Locate the cell with the specified text and output its (x, y) center coordinate. 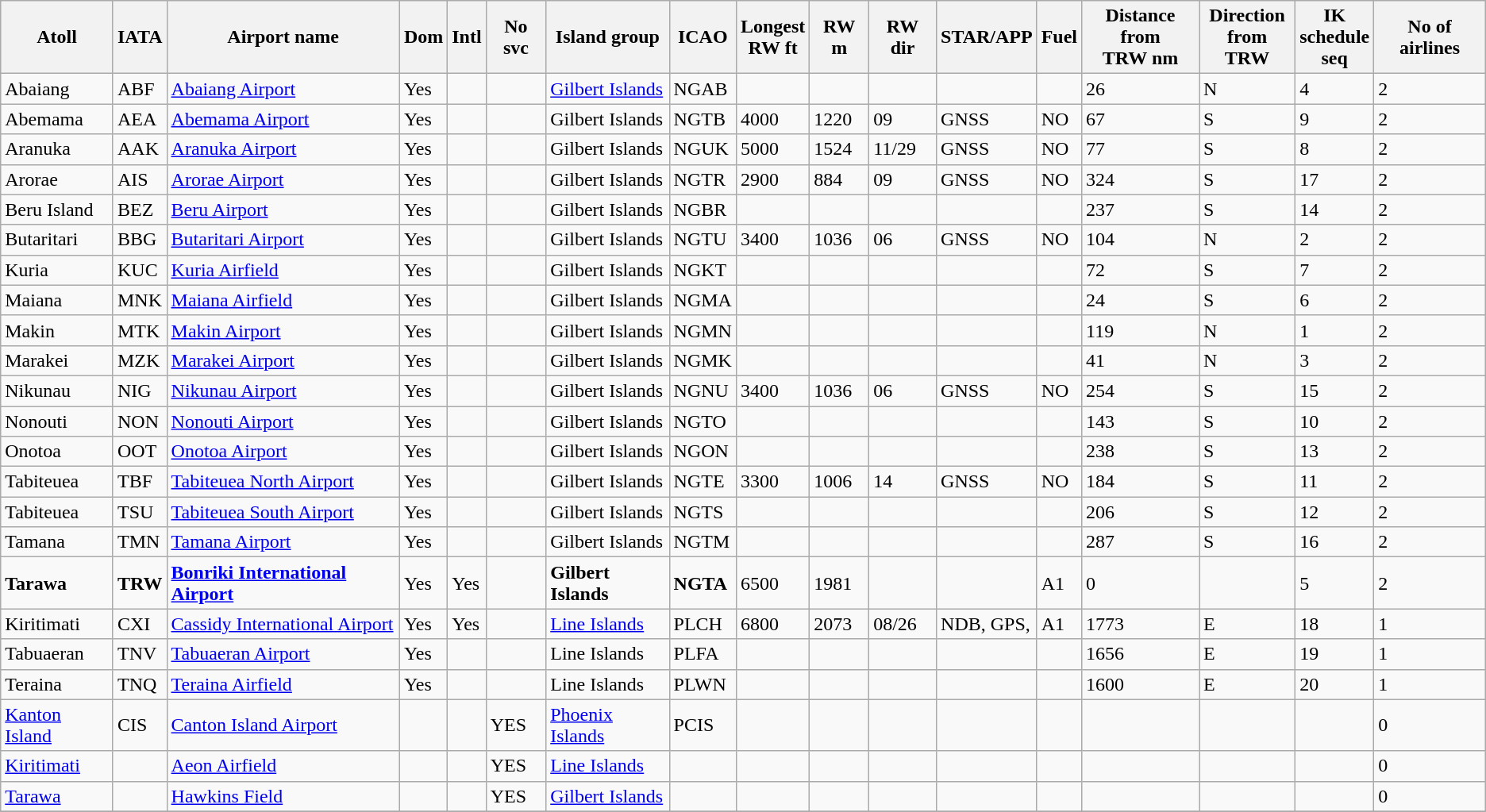
Kuria (57, 270)
Abemama (57, 119)
254 (1141, 391)
NGTS (703, 512)
CIS (140, 725)
Abaiang Airport (283, 89)
4 (1335, 89)
Distance fromTRW nm (1141, 37)
238 (1141, 452)
67 (1141, 119)
884 (840, 179)
Makin (57, 330)
NGTE (703, 482)
Tabiteuea North Airport (283, 482)
Aranuka (57, 149)
BBG (140, 240)
OOT (140, 452)
Tabuaeran Airport (283, 654)
NGMK (703, 360)
Hawkins Field (283, 796)
NIG (140, 391)
16 (1335, 542)
08/26 (903, 624)
Beru Island (57, 210)
PLCH (703, 624)
PCIS (703, 725)
20 (1335, 684)
Tamana Airport (283, 542)
Kanton Island (57, 725)
NGTU (703, 240)
Onotoa (57, 452)
CXI (140, 624)
1006 (840, 482)
TSU (140, 512)
Fuel (1059, 37)
5000 (772, 149)
2073 (840, 624)
Maiana Airfield (283, 300)
NGKT (703, 270)
15 (1335, 391)
13 (1335, 452)
6800 (772, 624)
No of airlines (1430, 37)
TRW (140, 583)
287 (1141, 542)
NON (140, 421)
Canton Island Airport (283, 725)
AAK (140, 149)
1220 (840, 119)
Airport name (283, 37)
AIS (140, 179)
LongestRW ft (772, 37)
Tabuaeran (57, 654)
41 (1141, 360)
Kuria Airfield (283, 270)
NGUK (703, 149)
ABF (140, 89)
Aranuka Airport (283, 149)
TNV (140, 654)
Makin Airport (283, 330)
MTK (140, 330)
184 (1141, 482)
1981 (840, 583)
PLWN (703, 684)
2900 (772, 179)
119 (1141, 330)
RW dir (903, 37)
Marakei (57, 360)
8 (1335, 149)
Atoll (57, 37)
Arorae Airport (283, 179)
1600 (1141, 684)
PLFA (703, 654)
72 (1141, 270)
Butaritari (57, 240)
9 (1335, 119)
24 (1141, 300)
237 (1141, 210)
18 (1335, 624)
Butaritari Airport (283, 240)
7 (1335, 270)
Abemama Airport (283, 119)
Teraina Airfield (283, 684)
NGNU (703, 391)
Phoenix Islands (608, 725)
BEZ (140, 210)
Maiana (57, 300)
Nikunau Airport (283, 391)
19 (1335, 654)
1656 (1141, 654)
5 (1335, 583)
26 (1141, 89)
10 (1335, 421)
IATA (140, 37)
TNQ (140, 684)
17 (1335, 179)
11/29 (903, 149)
324 (1141, 179)
MZK (140, 360)
ICAO (703, 37)
NGAB (703, 89)
Island group (608, 37)
Cassidy International Airport (283, 624)
NGTM (703, 542)
Marakei Airport (283, 360)
6 (1335, 300)
3300 (772, 482)
NGMA (703, 300)
AEA (140, 119)
1524 (840, 149)
KUC (140, 270)
Teraina (57, 684)
Tamana (57, 542)
Onotoa Airport (283, 452)
Intl (467, 37)
Dom (423, 37)
104 (1141, 240)
Directionfrom TRW (1248, 37)
143 (1141, 421)
12 (1335, 512)
NGBR (703, 210)
Nonouti Airport (283, 421)
RW m (840, 37)
Bonriki International Airport (283, 583)
6500 (772, 583)
77 (1141, 149)
Nikunau (57, 391)
Nonouti (57, 421)
206 (1141, 512)
11 (1335, 482)
IKscheduleseq (1335, 37)
NGON (703, 452)
Aeon Airfield (283, 766)
NGTB (703, 119)
NDB, GPS, (987, 624)
NGMN (703, 330)
3 (1335, 360)
TBF (140, 482)
Arorae (57, 179)
NGTO (703, 421)
1773 (1141, 624)
Tabiteuea South Airport (283, 512)
NGTA (703, 583)
Abaiang (57, 89)
MNK (140, 300)
Beru Airport (283, 210)
TMN (140, 542)
STAR/APP (987, 37)
NGTR (703, 179)
No svc (516, 37)
4000 (772, 119)
